Provide the [x, y] coordinate of the cell's center where the given text is located.  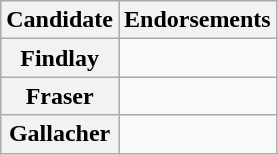
Candidate [60, 20]
Fraser [60, 96]
Findlay [60, 58]
Gallacher [60, 134]
Endorsements [197, 20]
